Provide the (X, Y) coordinate of the cell's center where the given text is located.  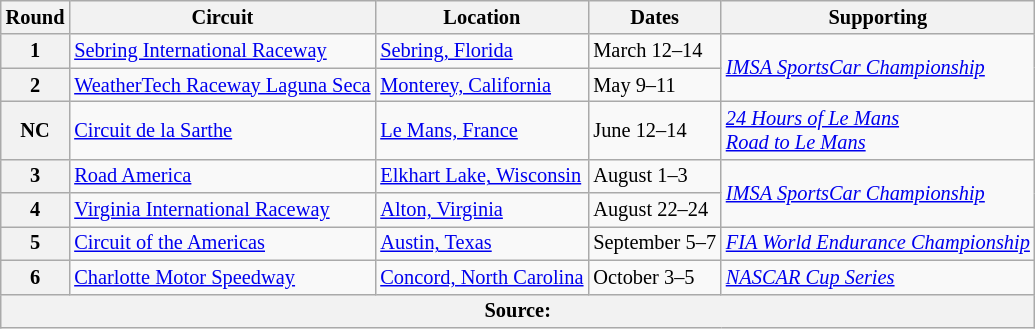
Sebring, Florida (482, 51)
WeatherTech Raceway Laguna Seca (222, 85)
Circuit (222, 17)
Source: (518, 311)
Virginia International Raceway (222, 210)
FIA World Endurance Championship (878, 243)
3 (36, 176)
Monterey, California (482, 85)
6 (36, 277)
24 Hours of Le MansRoad to Le Mans (878, 130)
1 (36, 51)
5 (36, 243)
June 12–14 (654, 130)
Austin, Texas (482, 243)
Location (482, 17)
Dates (654, 17)
March 12–14 (654, 51)
Circuit de la Sarthe (222, 130)
Elkhart Lake, Wisconsin (482, 176)
August 22–24 (654, 210)
September 5–7 (654, 243)
Concord, North Carolina (482, 277)
August 1–3 (654, 176)
NASCAR Cup Series (878, 277)
Charlotte Motor Speedway (222, 277)
Sebring International Raceway (222, 51)
4 (36, 210)
Alton, Virginia (482, 210)
Circuit of the Americas (222, 243)
May 9–11 (654, 85)
NC (36, 130)
Round (36, 17)
2 (36, 85)
Supporting (878, 17)
October 3–5 (654, 277)
Le Mans, France (482, 130)
Road America (222, 176)
